Return the (X, Y) coordinate for the center point of the cell that contains the specified text.  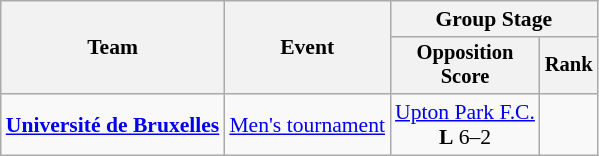
Université de Bruxelles (113, 124)
Upton Park F.C.L 6–2 (465, 124)
Group Stage (494, 19)
Rank (569, 66)
OppositionScore (465, 66)
Men's tournament (307, 124)
Team (113, 48)
Event (307, 48)
